Return [X, Y] of the center of cell containing provided text 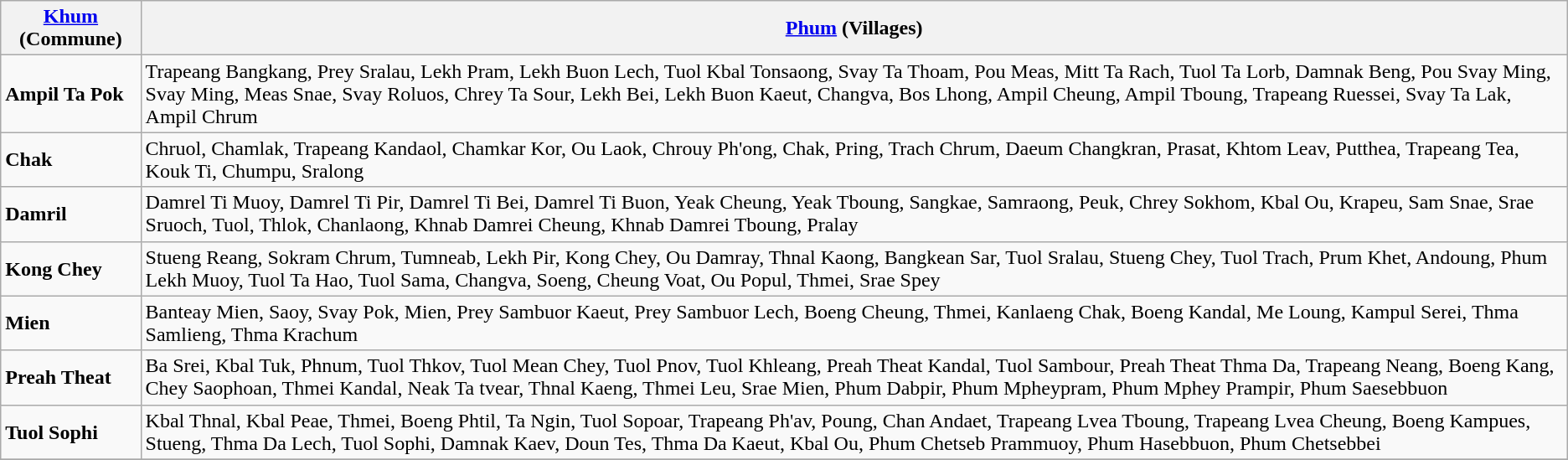
Tuol Sophi [70, 432]
Ampil Ta Pok [70, 94]
Khum (Commune) [70, 28]
Preah Theat [70, 377]
Damril [70, 214]
Kong Chey [70, 268]
Phum (Villages) [854, 28]
Mien [70, 323]
Chak [70, 159]
